Output the (X, Y) coordinate of the center of the cell containing the given text.  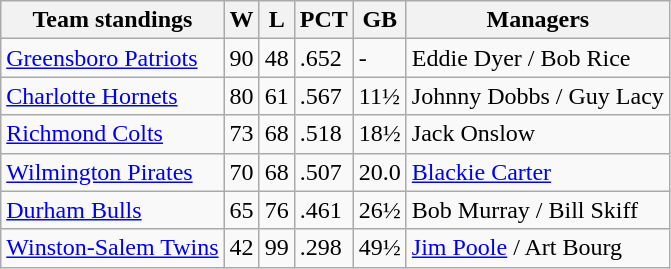
80 (242, 96)
Team standings (112, 20)
Jack Onslow (538, 134)
42 (242, 248)
.461 (324, 210)
11½ (380, 96)
18½ (380, 134)
Richmond Colts (112, 134)
70 (242, 172)
65 (242, 210)
90 (242, 58)
49½ (380, 248)
L (276, 20)
48 (276, 58)
Bob Murray / Bill Skiff (538, 210)
73 (242, 134)
76 (276, 210)
.652 (324, 58)
20.0 (380, 172)
.567 (324, 96)
.507 (324, 172)
.518 (324, 134)
Managers (538, 20)
99 (276, 248)
PCT (324, 20)
Blackie Carter (538, 172)
Johnny Dobbs / Guy Lacy (538, 96)
GB (380, 20)
Wilmington Pirates (112, 172)
61 (276, 96)
W (242, 20)
.298 (324, 248)
Charlotte Hornets (112, 96)
Eddie Dyer / Bob Rice (538, 58)
Jim Poole / Art Bourg (538, 248)
Durham Bulls (112, 210)
26½ (380, 210)
Greensboro Patriots (112, 58)
- (380, 58)
Winston-Salem Twins (112, 248)
